Identify which cell holds the provided text, then report its (x, y) central coordinate. 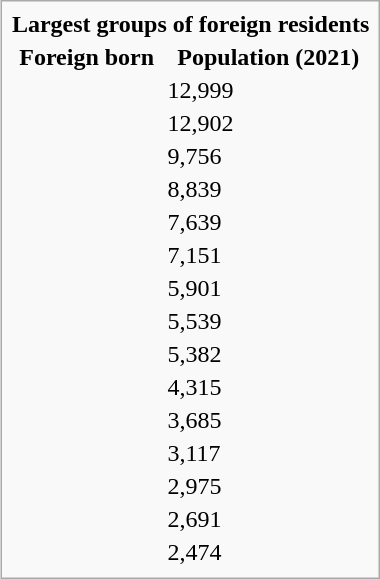
9,756 (268, 156)
7,639 (268, 222)
4,315 (268, 387)
8,839 (268, 189)
3,685 (268, 420)
Largest groups of foreign residents (190, 24)
3,117 (268, 453)
Population (2021) (268, 57)
5,382 (268, 354)
5,539 (268, 321)
7,151 (268, 255)
2,975 (268, 486)
Foreign born (86, 57)
12,902 (268, 123)
12,999 (268, 90)
2,474 (268, 552)
2,691 (268, 519)
5,901 (268, 288)
